Find where the given text appears and provide that cell's center as (X, Y) coordinate. 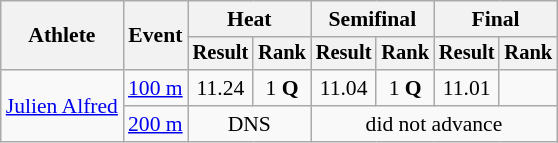
Julien Alfred (62, 106)
11.01 (467, 88)
Athlete (62, 36)
DNS (250, 124)
Event (156, 36)
100 m (156, 88)
11.24 (221, 88)
11.04 (344, 88)
Heat (250, 19)
Final (496, 19)
did not advance (434, 124)
Semifinal (372, 19)
200 m (156, 124)
